Pinpoint the cell where the given text exists, returning its [x, y] midpoint coordinate. 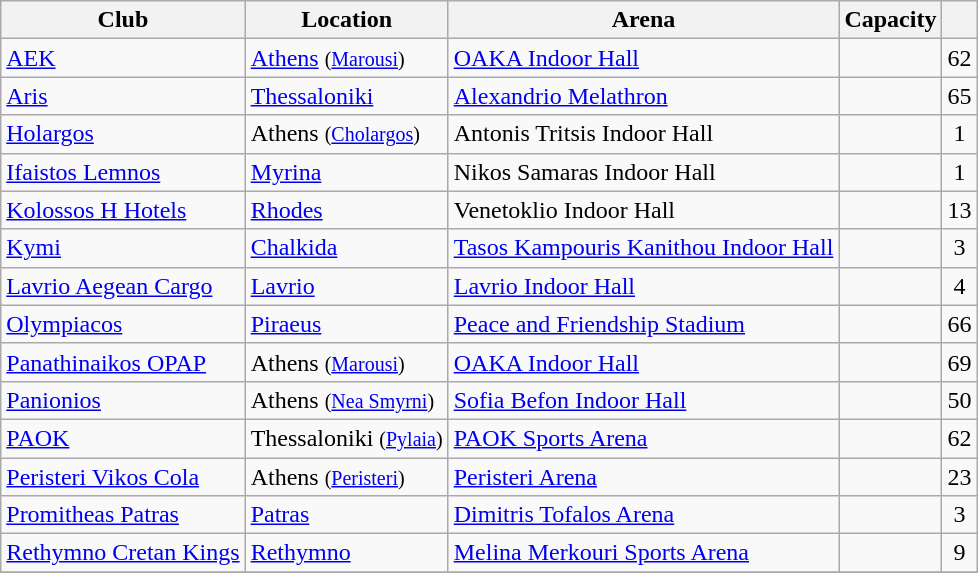
Myrina [346, 172]
Thessaloniki [346, 96]
Athens (Nea Smyrni) [346, 400]
Club [123, 20]
PAOK [123, 438]
69 [960, 362]
Location [346, 20]
Rethymno [346, 553]
Venetoklio Indoor Hall [644, 210]
Rhodes [346, 210]
9 [960, 553]
Sofia Befon Indoor Hall [644, 400]
Athens (Cholargos) [346, 134]
Antonis Tritsis Indoor Hall [644, 134]
Melina Merkouri Sports Arena [644, 553]
Holargos [123, 134]
Rethymno Cretan Kings [123, 553]
Chalkida [346, 248]
Lavrio Indoor Hall [644, 286]
Dimitris Tofalos Arena [644, 515]
Ifaistos Lemnos [123, 172]
Panathinaikos OPAP [123, 362]
Athens (Peristeri) [346, 477]
Aris [123, 96]
Promitheas Patras [123, 515]
Thessaloniki (Pylaia) [346, 438]
Panionios [123, 400]
4 [960, 286]
Kolossos H Hotels [123, 210]
Lavrio [346, 286]
AEK [123, 58]
Capacity [890, 20]
65 [960, 96]
Tasos Kampouris Kanithou Indoor Hall [644, 248]
23 [960, 477]
Peace and Friendship Stadium [644, 324]
66 [960, 324]
Patras [346, 515]
Olympiacos [123, 324]
PAOK Sports Arena [644, 438]
13 [960, 210]
Peristeri Arena [644, 477]
Alexandrio Melathron [644, 96]
Nikos Samaras Indoor Hall [644, 172]
Piraeus [346, 324]
Lavrio Aegean Cargo [123, 286]
Arena [644, 20]
Peristeri Vikos Cola [123, 477]
Kymi [123, 248]
50 [960, 400]
